Capture the cell that displays the provided text and extract its (X, Y) central coordinate. 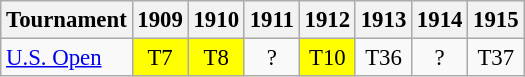
T10 (327, 58)
1911 (272, 20)
Tournament (66, 20)
1910 (216, 20)
T8 (216, 58)
1913 (383, 20)
T36 (383, 58)
1915 (496, 20)
T7 (160, 58)
1914 (440, 20)
1912 (327, 20)
T37 (496, 58)
1909 (160, 20)
U.S. Open (66, 58)
